Output the [x, y] coordinate of the center of the cell containing the given text.  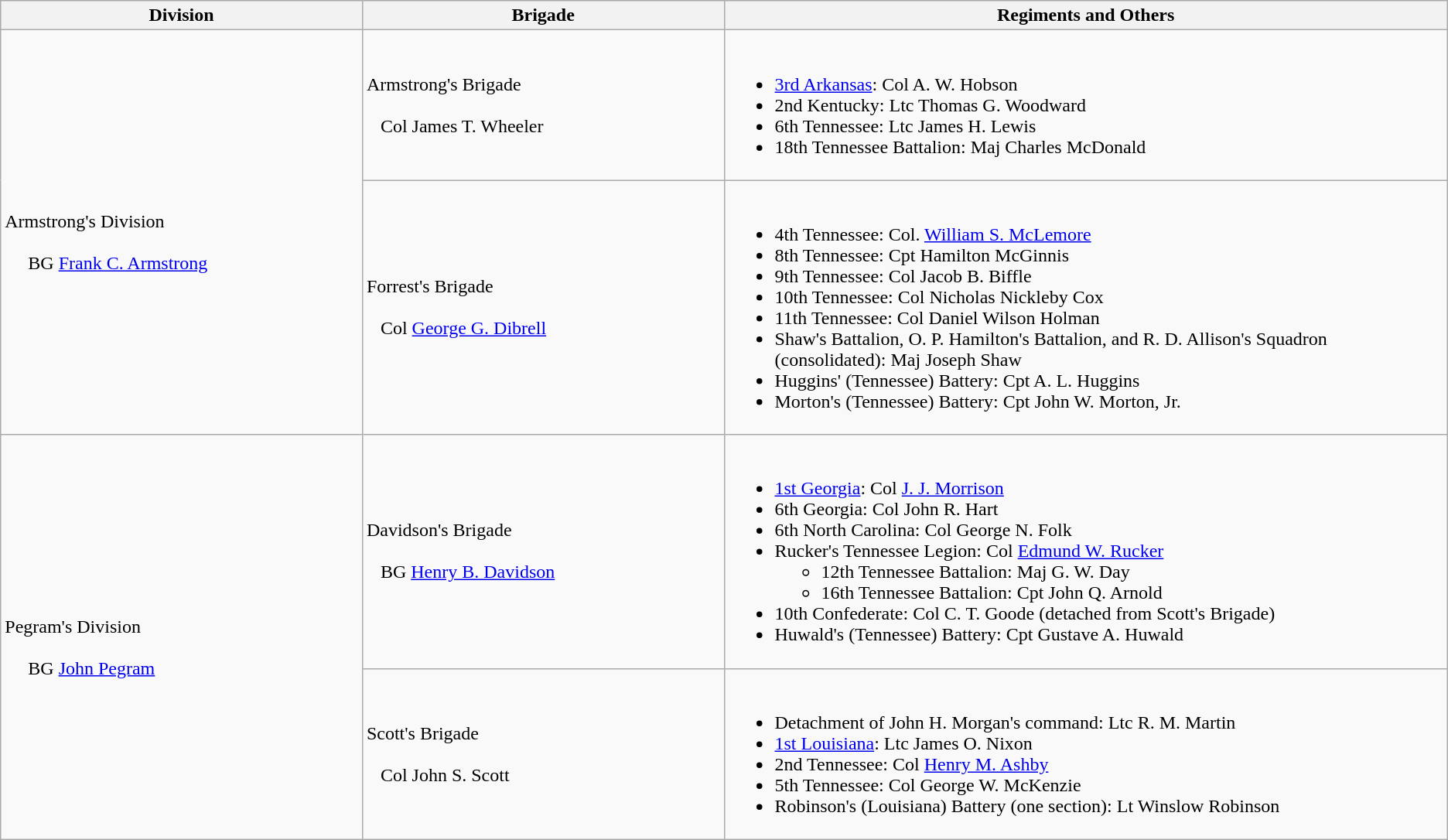
Davidson's Brigade BG Henry B. Davidson [543, 551]
3rd Arkansas: Col A. W. Hobson2nd Kentucky: Ltc Thomas G. Woodward6th Tennessee: Ltc James H. Lewis18th Tennessee Battalion: Maj Charles McDonald [1086, 105]
Pegram's Division BG John Pegram [182, 637]
Brigade [543, 15]
Armstrong's Brigade Col James T. Wheeler [543, 105]
Armstrong's Division BG Frank C. Armstrong [182, 232]
Regiments and Others [1086, 15]
Scott's Brigade Col John S. Scott [543, 753]
Division [182, 15]
Forrest's Brigade Col George G. Dibrell [543, 308]
